Output the [X, Y] coordinate of the center of the cell containing the given text.  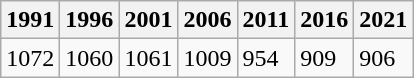
1991 [30, 20]
1009 [208, 58]
909 [324, 58]
2016 [324, 20]
1061 [148, 58]
954 [266, 58]
1060 [90, 58]
1996 [90, 20]
906 [384, 58]
2011 [266, 20]
2021 [384, 20]
2006 [208, 20]
2001 [148, 20]
1072 [30, 58]
